For the text-containing cell, return its midpoint in [X, Y] coordinate format. 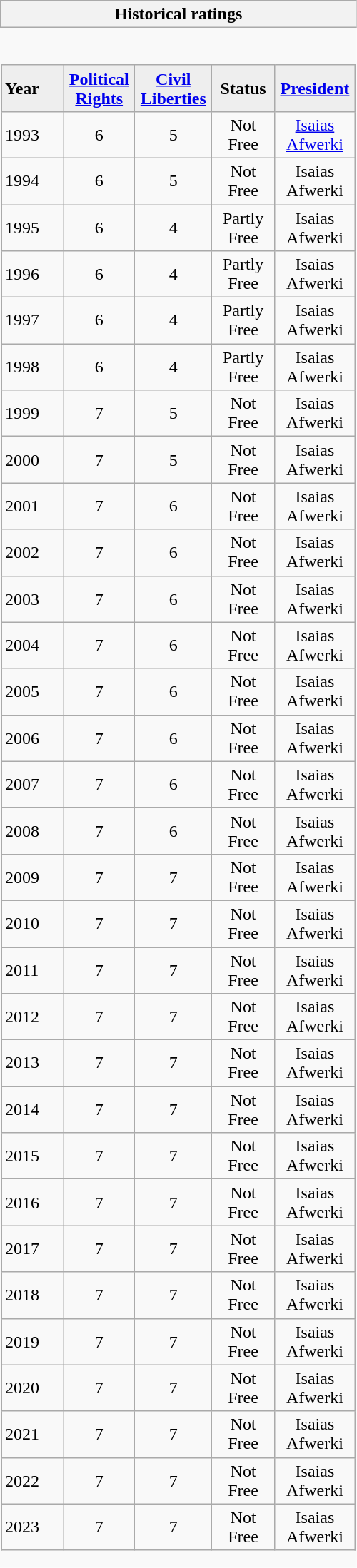
2023 [33, 1527]
2013 [33, 1063]
2015 [33, 1156]
2018 [33, 1295]
2007 [33, 785]
Civil Liberties [174, 88]
2017 [33, 1248]
Year [33, 88]
2009 [33, 877]
1993 [33, 134]
2006 [33, 738]
Political Rights [99, 88]
2002 [33, 552]
President [314, 88]
2016 [33, 1203]
2004 [33, 645]
1999 [33, 414]
1994 [33, 181]
2008 [33, 830]
Status [243, 88]
1995 [33, 227]
2019 [33, 1341]
2014 [33, 1110]
2003 [33, 599]
2000 [33, 459]
1997 [33, 321]
2001 [33, 506]
2010 [33, 923]
2011 [33, 970]
2020 [33, 1388]
2021 [33, 1434]
2012 [33, 1017]
2005 [33, 692]
1998 [33, 367]
1996 [33, 274]
Historical ratings [178, 14]
2022 [33, 1481]
